Find where the given text appears and provide that cell's center as [x, y] coordinate. 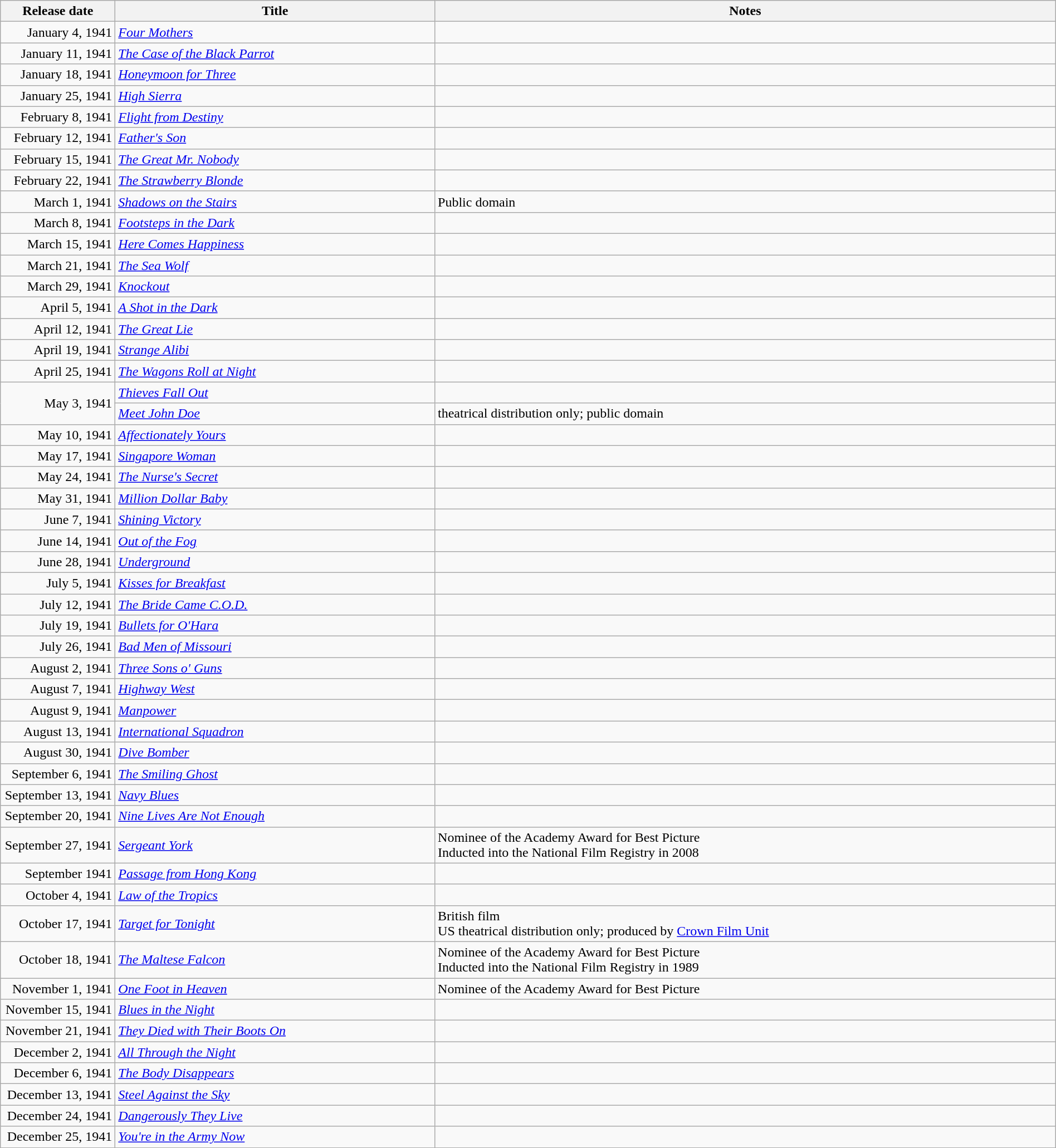
November 21, 1941 [58, 1031]
Highway West [275, 689]
The Wagons Roll at Night [275, 371]
Four Mothers [275, 32]
Footsteps in the Dark [275, 223]
The Bride Came C.O.D. [275, 604]
The Case of the Black Parrot [275, 53]
May 17, 1941 [58, 456]
Target for Tonight [275, 923]
Kisses for Breakfast [275, 583]
Million Dollar Baby [275, 498]
March 15, 1941 [58, 244]
Navy Blues [275, 795]
February 15, 1941 [58, 159]
January 18, 1941 [58, 75]
Passage from Hong Kong [275, 874]
Strange Alibi [275, 350]
February 12, 1941 [58, 138]
Sergeant York [275, 845]
They Died with Their Boots On [275, 1031]
October 17, 1941 [58, 923]
September 13, 1941 [58, 795]
January 11, 1941 [58, 53]
August 2, 1941 [58, 668]
Bullets for O'Hara [275, 626]
July 19, 1941 [58, 626]
October 18, 1941 [58, 960]
February 8, 1941 [58, 117]
August 7, 1941 [58, 689]
August 9, 1941 [58, 710]
Honeymoon for Three [275, 75]
June 28, 1941 [58, 562]
Shining Victory [275, 519]
One Foot in Heaven [275, 988]
Public domain [745, 202]
March 1, 1941 [58, 202]
Singapore Woman [275, 456]
September 27, 1941 [58, 845]
Affectionately Yours [275, 435]
The Nurse's Secret [275, 477]
The Body Disappears [275, 1073]
Here Comes Happiness [275, 244]
November 15, 1941 [58, 1010]
Steel Against the Sky [275, 1095]
December 13, 1941 [58, 1095]
June 7, 1941 [58, 519]
Blues in the Night [275, 1010]
November 1, 1941 [58, 988]
The Smiling Ghost [275, 774]
August 30, 1941 [58, 753]
April 12, 1941 [58, 329]
December 2, 1941 [58, 1052]
Nine Lives Are Not Enough [275, 816]
You're in the Army Now [275, 1137]
Bad Men of Missouri [275, 647]
April 19, 1941 [58, 350]
Knockout [275, 287]
Three Sons o' Guns [275, 668]
January 25, 1941 [58, 96]
March 21, 1941 [58, 266]
December 25, 1941 [58, 1137]
Dive Bomber [275, 753]
September 1941 [58, 874]
July 12, 1941 [58, 604]
Out of the Fog [275, 541]
Manpower [275, 710]
Shadows on the Stairs [275, 202]
June 14, 1941 [58, 541]
Title [275, 11]
March 8, 1941 [58, 223]
December 24, 1941 [58, 1116]
October 4, 1941 [58, 895]
May 31, 1941 [58, 498]
Dangerously They Live [275, 1116]
September 20, 1941 [58, 816]
The Maltese Falcon [275, 960]
The Great Mr. Nobody [275, 159]
September 6, 1941 [58, 774]
March 29, 1941 [58, 287]
May 10, 1941 [58, 435]
August 13, 1941 [58, 732]
A Shot in the Dark [275, 308]
January 4, 1941 [58, 32]
Nominee of the Academy Award for Best Picture [745, 988]
July 5, 1941 [58, 583]
Release date [58, 11]
Father's Son [275, 138]
International Squadron [275, 732]
The Sea Wolf [275, 266]
The Strawberry Blonde [275, 180]
July 26, 1941 [58, 647]
All Through the Night [275, 1052]
The Great Lie [275, 329]
Notes [745, 11]
Thieves Fall Out [275, 393]
April 5, 1941 [58, 308]
High Sierra [275, 96]
May 3, 1941 [58, 403]
British filmUS theatrical distribution only; produced by Crown Film Unit [745, 923]
Nominee of the Academy Award for Best PictureInducted into the National Film Registry in 2008 [745, 845]
May 24, 1941 [58, 477]
February 22, 1941 [58, 180]
December 6, 1941 [58, 1073]
Law of the Tropics [275, 895]
Underground [275, 562]
theatrical distribution only; public domain [745, 414]
Nominee of the Academy Award for Best PictureInducted into the National Film Registry in 1989 [745, 960]
Meet John Doe [275, 414]
April 25, 1941 [58, 371]
Flight from Destiny [275, 117]
